Scan for the cell matching the given text and deliver its (x, y) coordinate at center. 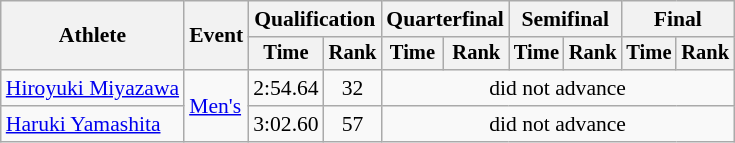
Semifinal (565, 19)
Hiroyuki Miyazawa (92, 88)
3:02.60 (286, 124)
2:54.64 (286, 88)
Qualification (314, 19)
Final (677, 19)
Event (216, 36)
Men's (216, 106)
Quarterfinal (445, 19)
57 (353, 124)
32 (353, 88)
Haruki Yamashita (92, 124)
Athlete (92, 36)
